Locate the cell with the specified text and output its [X, Y] center coordinate. 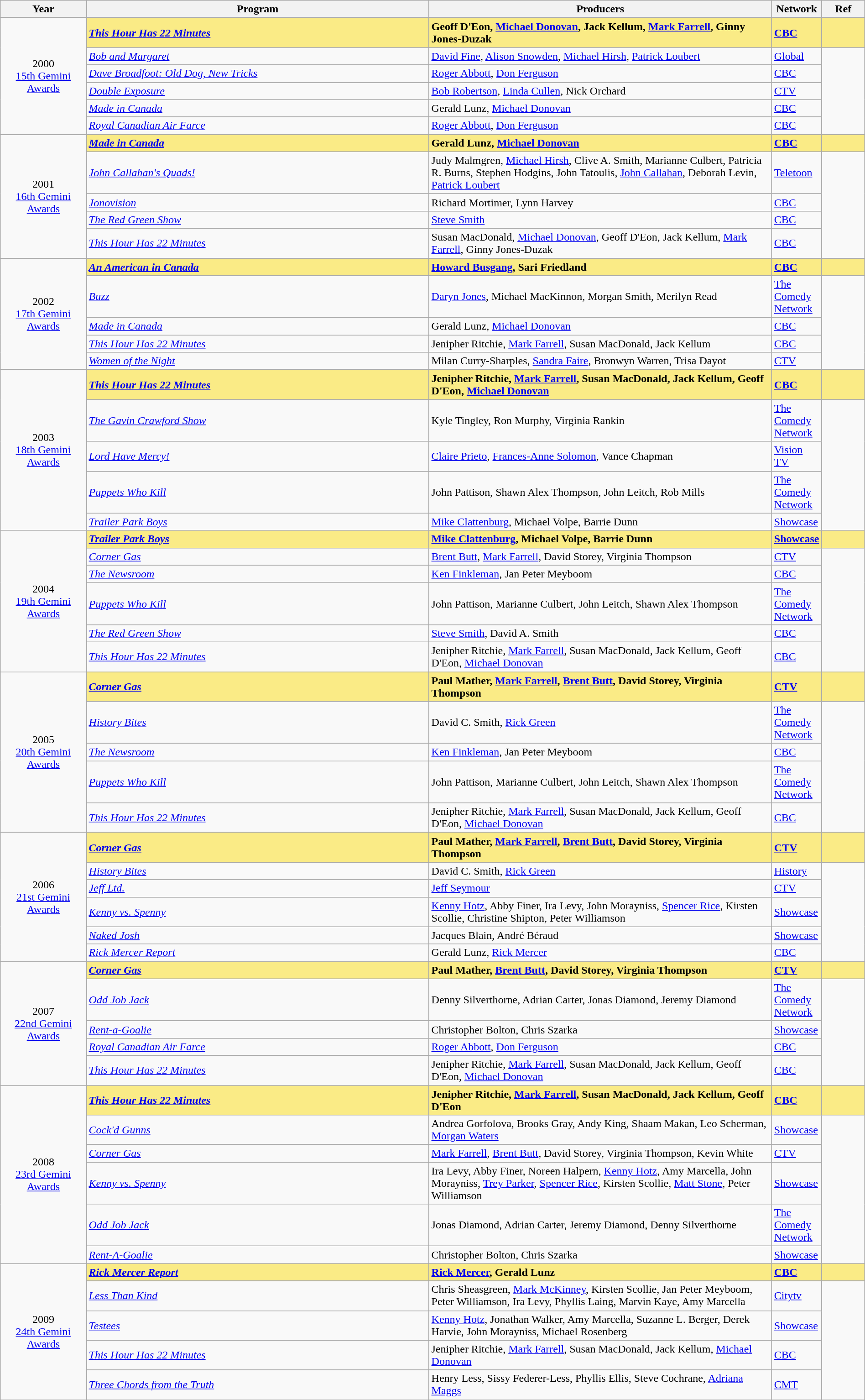
200823rd Gemini Awards [43, 1175]
Program [257, 9]
Bob Robertson, Linda Cullen, Nick Orchard [600, 91]
200419th Gemini Awards [43, 601]
History [797, 871]
Network [797, 9]
Teletoon [797, 173]
Dave Broadfoot: Old Dog, New Tricks [257, 73]
Three Chords from the Truth [257, 1385]
Bob and Margaret [257, 56]
CMT [797, 1385]
David Fine, Alison Snowden, Michael Hirsh, Patrick Loubert [600, 56]
200318th Gemini Awards [43, 450]
Andrea Gorfolova, Brooks Gray, Andy King, Shaam Makan, Leo Scherman, Morgan Waters [600, 1130]
Mark Farrell, Brent Butt, David Storey, Virginia Thompson, Kevin White [600, 1154]
Ref [843, 9]
Jonovision [257, 202]
Jeff Seymour [600, 888]
John Pattison, Shawn Alex Thompson, John Leitch, Rob Mills [600, 492]
Paul Mather, Brent Butt, David Storey, Virginia Thompson [600, 970]
200116th Gemini Awards [43, 196]
Producers [600, 9]
200015th Gemini Awards [43, 76]
Jenipher Ritchie, Mark Farrell, Susan MacDonald, Jack Kellum, Geoff D'Eon [600, 1100]
Brent Butt, Mark Farrell, David Storey, Virginia Thompson [600, 556]
Jenipher Ritchie, Mark Farrell, Susan MacDonald, Jack Kellum, Michael Donovan [600, 1355]
Susan MacDonald, Michael Donovan, Geoff D'Eon, Jack Kellum, Mark Farrell, Ginny Jones-Duzak [600, 243]
200621st Gemini Awards [43, 897]
Jacques Blain, André Béraud [600, 935]
John Callahan's Quads! [257, 173]
Milan Curry-Sharples, Sandra Faire, Bronwyn Warren, Trisa Dayot [600, 361]
Claire Prieto, Frances-Anne Solomon, Vance Chapman [600, 456]
Naked Josh [257, 935]
Rent-a-Goalie [257, 1029]
Kenny Hotz, Abby Finer, Ira Levy, John Morayniss, Spencer Rice, Kirsten Scollie, Christine Shipton, Peter Williamson [600, 912]
Gerald Lunz, Rick Mercer [600, 953]
Richard Mortimer, Lynn Harvey [600, 202]
Buzz [257, 297]
The Gavin Crawford Show [257, 420]
200924th Gemini Awards [43, 1332]
Women of the Night [257, 361]
Lord Have Mercy! [257, 456]
Chris Sheasgreen, Mark McKinney, Kirsten Scollie, Jan Peter Meyboom, Peter Williamson, Ira Levy, Phyllis Laing, Marvin Kaye, Amy Marcella [600, 1295]
Rent-A-Goalie [257, 1255]
Cock'd Gunns [257, 1130]
Daryn Jones, Michael MacKinnon, Morgan Smith, Merilyn Read [600, 297]
Howard Busgang, Sari Friedland [600, 267]
200722nd Gemini Awards [43, 1023]
Year [43, 9]
Jeff Ltd. [257, 888]
Steve Smith [600, 220]
Jenipher Ritchie, Mark Farrell, Susan MacDonald, Jack Kellum [600, 344]
Global [797, 56]
Citytv [797, 1295]
Kyle Tingley, Ron Murphy, Virginia Rankin [600, 420]
Steve Smith, David A. Smith [600, 633]
Less Than Kind [257, 1295]
Rick Mercer, Gerald Lunz [600, 1272]
Testees [257, 1326]
Kenny Hotz, Jonathan Walker, Amy Marcella, Suzanne L. Berger, Derek Harvie, John Morayniss, Michael Rosenberg [600, 1326]
Vision TV [797, 456]
Jonas Diamond, Adrian Carter, Jeremy Diamond, Denny Silverthorne [600, 1225]
200217th Gemini Awards [43, 314]
Henry Less, Sissy Federer-Less, Phyllis Ellis, Steve Cochrane, Adriana Maggs [600, 1385]
An American in Canada [257, 267]
Geoff D'Eon, Michael Donovan, Jack Kellum, Mark Farrell, Ginny Jones-Duzak [600, 33]
200520th Gemini Awards [43, 752]
Denny Silverthorne, Adrian Carter, Jonas Diamond, Jeremy Diamond [600, 1000]
Double Exposure [257, 91]
